Capture the cell that displays the provided text and extract its (x, y) central coordinate. 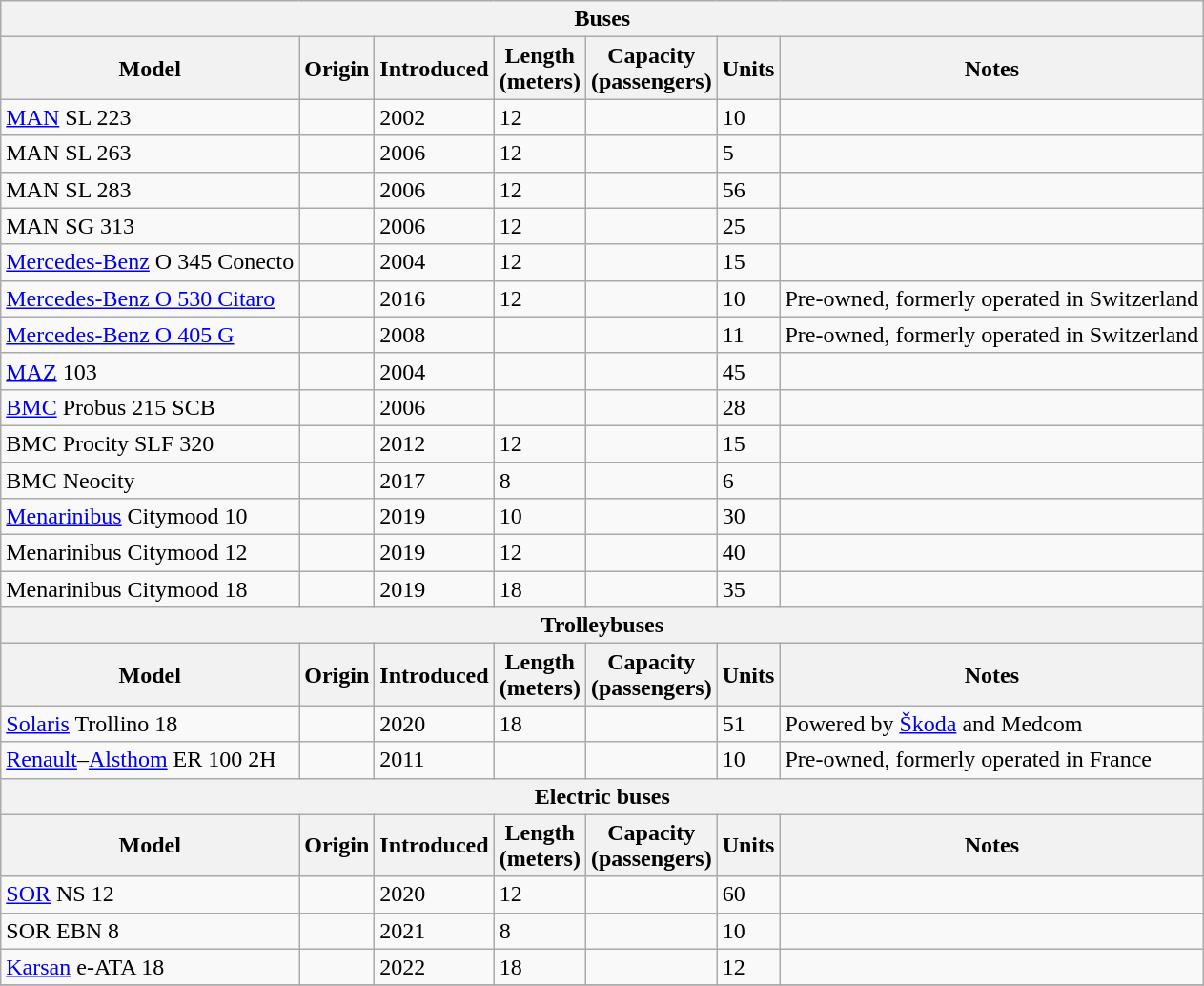
11 (748, 335)
SOR EBN 8 (151, 931)
Menarinibus Citymood 12 (151, 553)
Mercedes-Benz O 530 Citaro (151, 298)
2016 (435, 298)
SOR NS 12 (151, 894)
Pre-owned, formerly operated in France (991, 760)
2022 (435, 967)
28 (748, 407)
Renault–Alsthom ER 100 2H (151, 760)
BMC Probus 215 SCB (151, 407)
BMC Procity SLF 320 (151, 443)
Trolleybuses (602, 626)
51 (748, 724)
6 (748, 480)
Solaris Trollino 18 (151, 724)
MAN SL 283 (151, 190)
Mercedes-Benz O 405 G (151, 335)
35 (748, 589)
Buses (602, 19)
MAZ 103 (151, 371)
Mercedes-Benz O 345 Conecto (151, 262)
2012 (435, 443)
2017 (435, 480)
2008 (435, 335)
Electric buses (602, 796)
MAN SL 223 (151, 117)
40 (748, 553)
5 (748, 154)
MAN SL 263 (151, 154)
BMC Neocity (151, 480)
Menarinibus Citymood 18 (151, 589)
Menarinibus Citymood 10 (151, 517)
56 (748, 190)
25 (748, 226)
2021 (435, 931)
45 (748, 371)
Powered by Škoda and Medcom (991, 724)
MAN SG 313 (151, 226)
2002 (435, 117)
30 (748, 517)
2011 (435, 760)
Karsan e-ATA 18 (151, 967)
60 (748, 894)
